Find where the given text appears and provide that cell's center as [X, Y] coordinate. 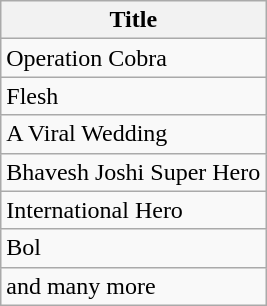
Flesh [134, 96]
and many more [134, 286]
A Viral Wedding [134, 134]
Operation Cobra [134, 58]
Bhavesh Joshi Super Hero [134, 172]
Title [134, 20]
Bol [134, 248]
International Hero [134, 210]
